Scan for the cell matching the given text and deliver its [x, y] coordinate at center. 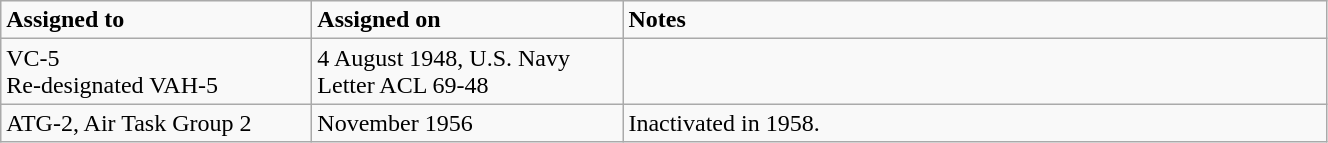
Inactivated in 1958. [975, 123]
Assigned on [468, 20]
VC-5Re-designated VAH-5 [156, 72]
Notes [975, 20]
November 1956 [468, 123]
Assigned to [156, 20]
ATG-2, Air Task Group 2 [156, 123]
4 August 1948, U.S. Navy Letter ACL 69-48 [468, 72]
